Identify which cell holds the provided text, then report its [x, y] central coordinate. 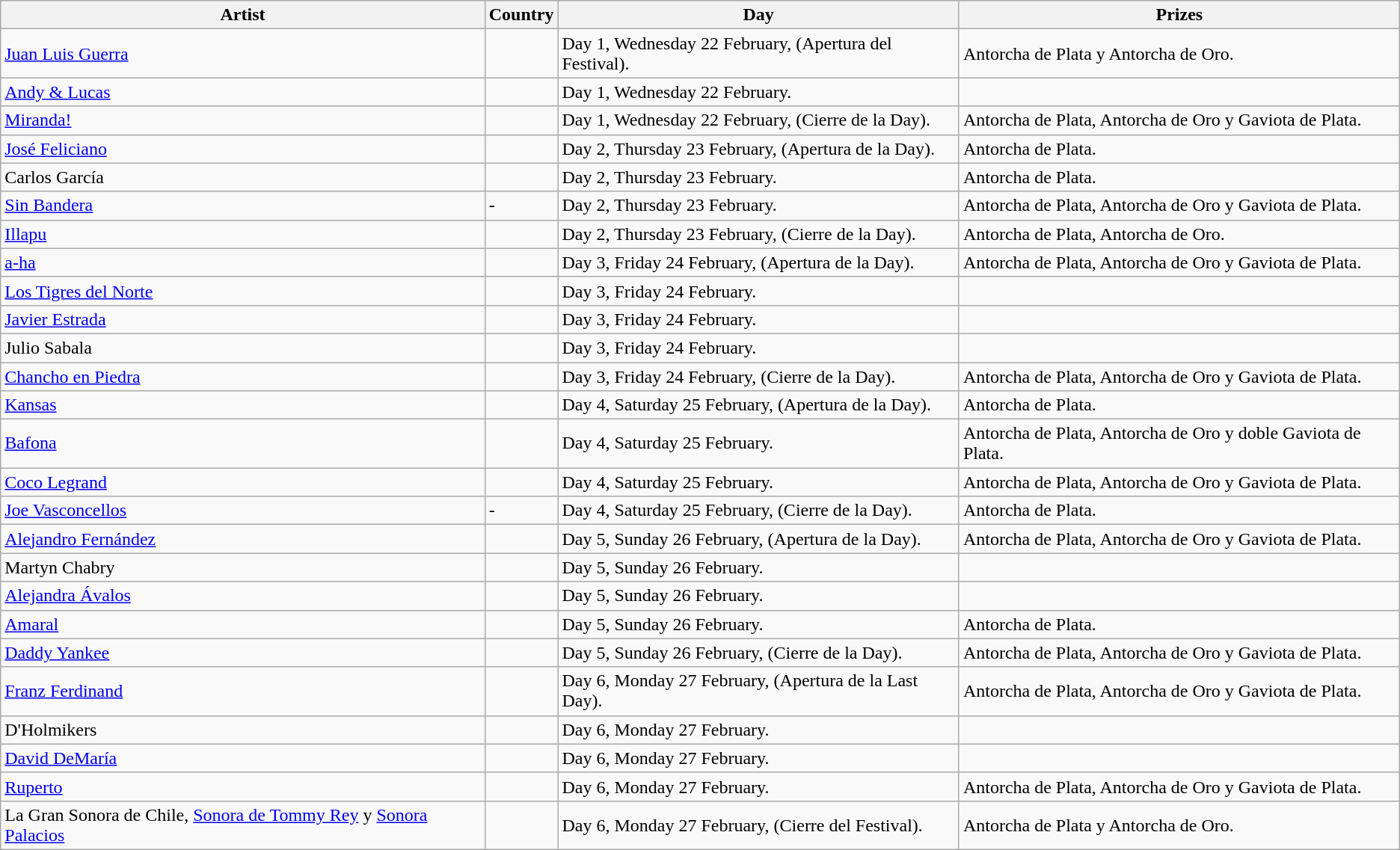
La Gran Sonora de Chile, Sonora de Tommy Rey y Sonora Palacios [242, 825]
D'Holmikers [242, 730]
Carlos García [242, 177]
José Feliciano [242, 149]
Day 1, Wednesday 22 February. [758, 92]
Artist [242, 15]
Day 6, Monday 27 February, (Apertura de la Last Day). [758, 691]
Day 3, Friday 24 February, (Cierre de la Day). [758, 376]
David DeMaría [242, 758]
Illapu [242, 234]
Daddy Yankee [242, 653]
Julio Sabala [242, 348]
Alejandro Fernández [242, 539]
Ruperto [242, 786]
Franz Ferdinand [242, 691]
Country [521, 15]
Joe Vasconcellos [242, 511]
Bafona [242, 444]
Juan Luis Guerra [242, 54]
Los Tigres del Norte [242, 291]
a-ha [242, 262]
Sin Bandera [242, 206]
Day 3, Friday 24 February, (Apertura de la Day). [758, 262]
Javier Estrada [242, 319]
Chancho en Piedra [242, 376]
Martyn Chabry [242, 567]
Day 2, Thursday 23 February, (Apertura de la Day). [758, 149]
Day 2, Thursday 23 February, (Cierre de la Day). [758, 234]
Day 1, Wednesday 22 February, (Cierre de la Day). [758, 120]
Day 6, Monday 27 February, (Cierre del Festival). [758, 825]
Day 4, Saturday 25 February, (Apertura de la Day). [758, 405]
Kansas [242, 405]
Amaral [242, 624]
Coco Legrand [242, 482]
Day 4, Saturday 25 February, (Cierre de la Day). [758, 511]
Antorcha de Plata, Antorcha de Oro. [1179, 234]
Andy & Lucas [242, 92]
Day 5, Sunday 26 February, (Apertura de la Day). [758, 539]
Miranda! [242, 120]
Antorcha de Plata, Antorcha de Oro y doble Gaviota de Plata. [1179, 444]
Day 1, Wednesday 22 February, (Apertura del Festival). [758, 54]
Day [758, 15]
Day 5, Sunday 26 February, (Cierre de la Day). [758, 653]
Prizes [1179, 15]
Alejandra Ávalos [242, 596]
